Return the [X, Y] coordinate for the center point of the cell that contains the specified text.  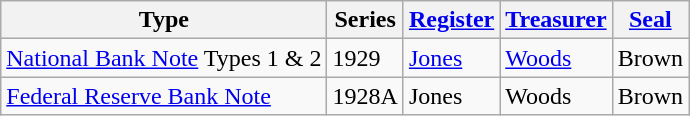
1928A [365, 96]
Series [365, 20]
Type [164, 20]
Register [451, 20]
Seal [650, 20]
National Bank Note Types 1 & 2 [164, 58]
1929 [365, 58]
Federal Reserve Bank Note [164, 96]
Treasurer [556, 20]
